Capture the cell that displays the provided text and extract its (X, Y) central coordinate. 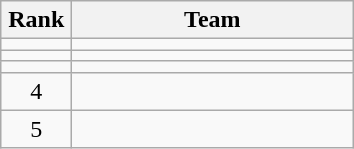
Rank (36, 20)
4 (36, 91)
5 (36, 129)
Team (212, 20)
